Extract the [X, Y] coordinate from the center of the cell holding the provided text.  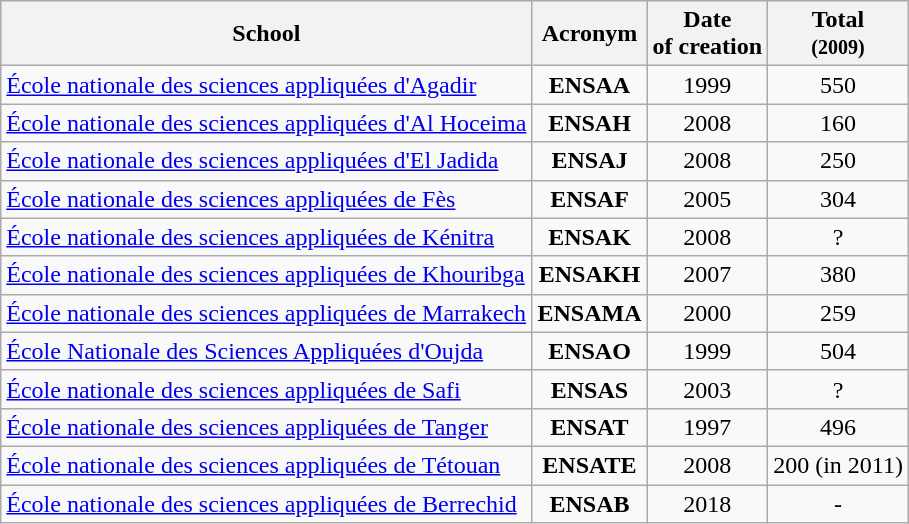
304 [838, 199]
École nationale des sciences appliquées de Safi [266, 389]
ENSATE [590, 465]
ENSAA [590, 85]
École nationale des sciences appliquées de Fès [266, 199]
ENSAH [590, 123]
2000 [708, 313]
ENSAO [590, 351]
250 [838, 161]
ENSAT [590, 427]
École nationale des sciences appliquées de Berrechid [266, 503]
ENSAKH [590, 275]
ENSAMA [590, 313]
École nationale des sciences appliquées de Tétouan [266, 465]
École nationale des sciences appliquées d'Al Hoceima [266, 123]
École nationale des sciences appliquées de Kénitra [266, 237]
Date of creation [708, 34]
ENSAS [590, 389]
École nationale des sciences appliquées de Khouribga [266, 275]
School [266, 34]
ENSAK [590, 237]
- [838, 503]
École nationale des sciences appliquées de Tanger [266, 427]
Total(2009) [838, 34]
2007 [708, 275]
ENSAJ [590, 161]
ENSAB [590, 503]
Acronym [590, 34]
496 [838, 427]
160 [838, 123]
2003 [708, 389]
2018 [708, 503]
École Nationale des Sciences Appliquées d'Oujda [266, 351]
École nationale des sciences appliquées d'Agadir [266, 85]
259 [838, 313]
École nationale des sciences appliquées de Marrakech [266, 313]
École nationale des sciences appliquées d'El Jadida [266, 161]
380 [838, 275]
2005 [708, 199]
ENSAF [590, 199]
1997 [708, 427]
550 [838, 85]
504 [838, 351]
200 (in 2011) [838, 465]
